Capture the cell that displays the provided text and extract its [x, y] central coordinate. 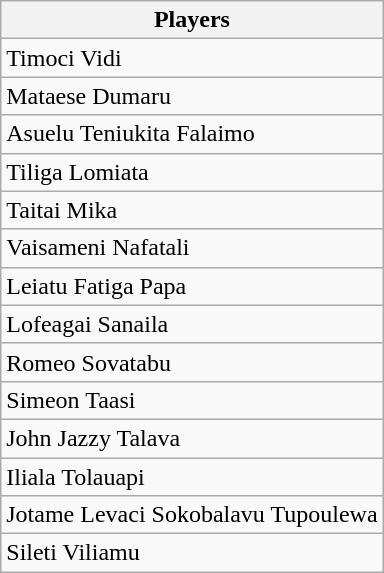
Leiatu Fatiga Papa [192, 286]
Iliala Tolauapi [192, 477]
Timoci Vidi [192, 58]
Tiliga Lomiata [192, 172]
Simeon Taasi [192, 400]
Asuelu Teniukita Falaimo [192, 134]
Taitai Mika [192, 210]
Players [192, 20]
Jotame Levaci Sokobalavu Tupoulewa [192, 515]
Vaisameni Nafatali [192, 248]
John Jazzy Talava [192, 438]
Lofeagai Sanaila [192, 324]
Sileti Viliamu [192, 553]
Romeo Sovatabu [192, 362]
Mataese Dumaru [192, 96]
